Identify which cell holds the provided text, then report its (X, Y) central coordinate. 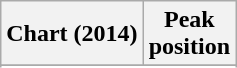
Chart (2014) (72, 34)
Peakposition (189, 34)
